Determine the [X, Y] coordinate at the center of the cell enclosing the given text.  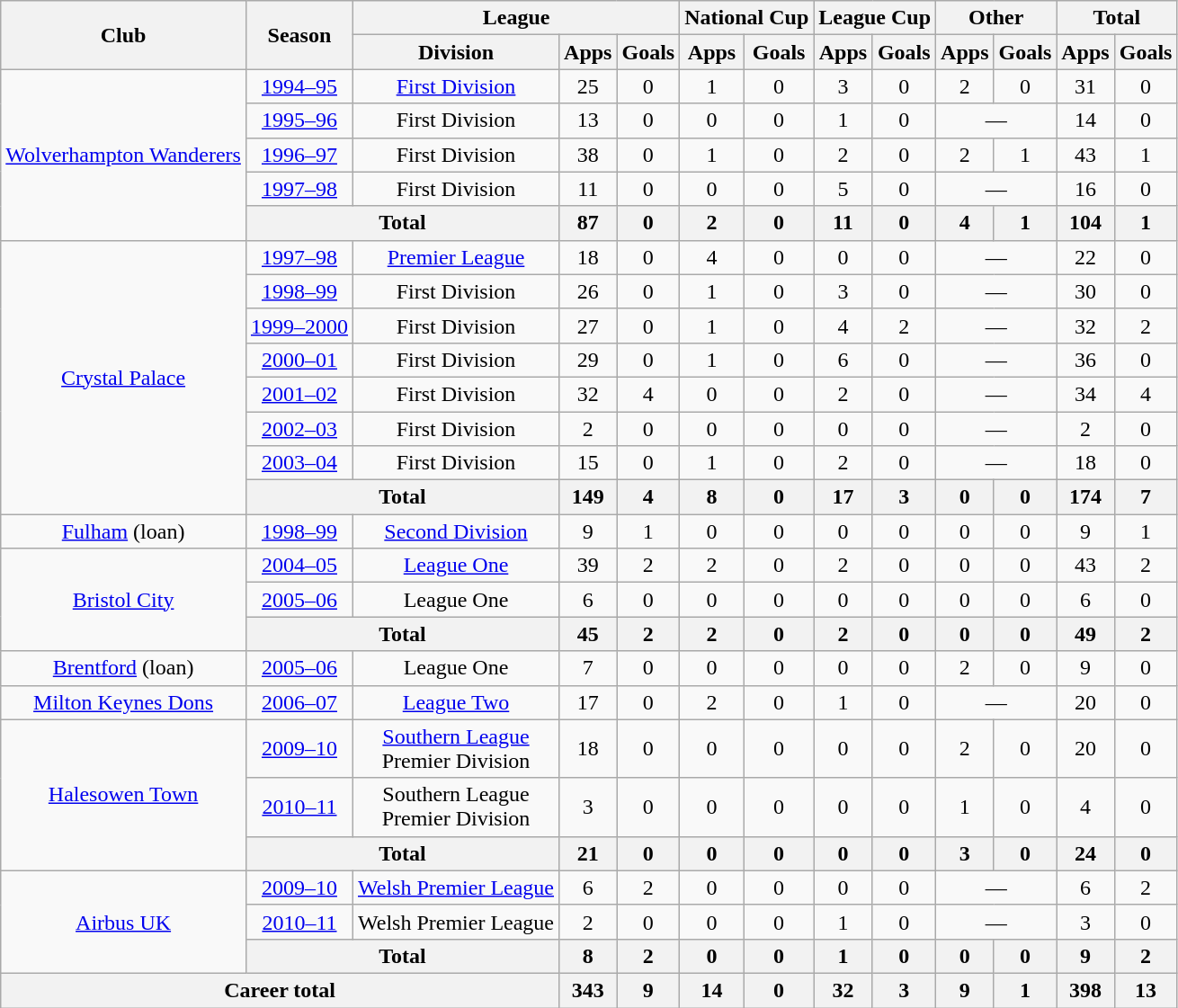
104 [1085, 223]
36 [1085, 360]
398 [1085, 990]
Season [299, 35]
Brentford (loan) [124, 668]
2000–01 [299, 360]
League Cup [875, 18]
5 [843, 189]
2003–04 [299, 463]
174 [1085, 497]
22 [1085, 257]
League [516, 18]
343 [588, 990]
2001–02 [299, 394]
38 [588, 155]
Division [455, 52]
2004–05 [299, 566]
2002–03 [299, 429]
24 [1085, 853]
39 [588, 566]
45 [588, 634]
149 [588, 497]
1999–2000 [299, 326]
Bristol City [124, 600]
Other [996, 18]
Club [124, 35]
1996–97 [299, 155]
16 [1085, 189]
27 [588, 326]
29 [588, 360]
25 [588, 86]
1994–95 [299, 86]
34 [1085, 394]
Fulham (loan) [124, 531]
21 [588, 853]
Wolverhampton Wanderers [124, 155]
30 [1085, 291]
49 [1085, 634]
Crystal Palace [124, 377]
Premier League [455, 257]
Second Division [455, 531]
League Two [455, 702]
26 [588, 291]
31 [1085, 86]
1995–96 [299, 120]
15 [588, 463]
2006–07 [299, 702]
Milton Keynes Dons [124, 702]
Airbus UK [124, 922]
Halesowen Town [124, 795]
87 [588, 223]
Career total [281, 990]
National Cup [746, 18]
